Find where the given text appears and provide that cell's center as (x, y) coordinate. 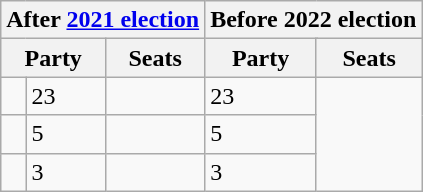
After 2021 election (103, 20)
Before 2022 election (314, 20)
